Search for the cell housing the specified text and yield its (X, Y) center coordinate. 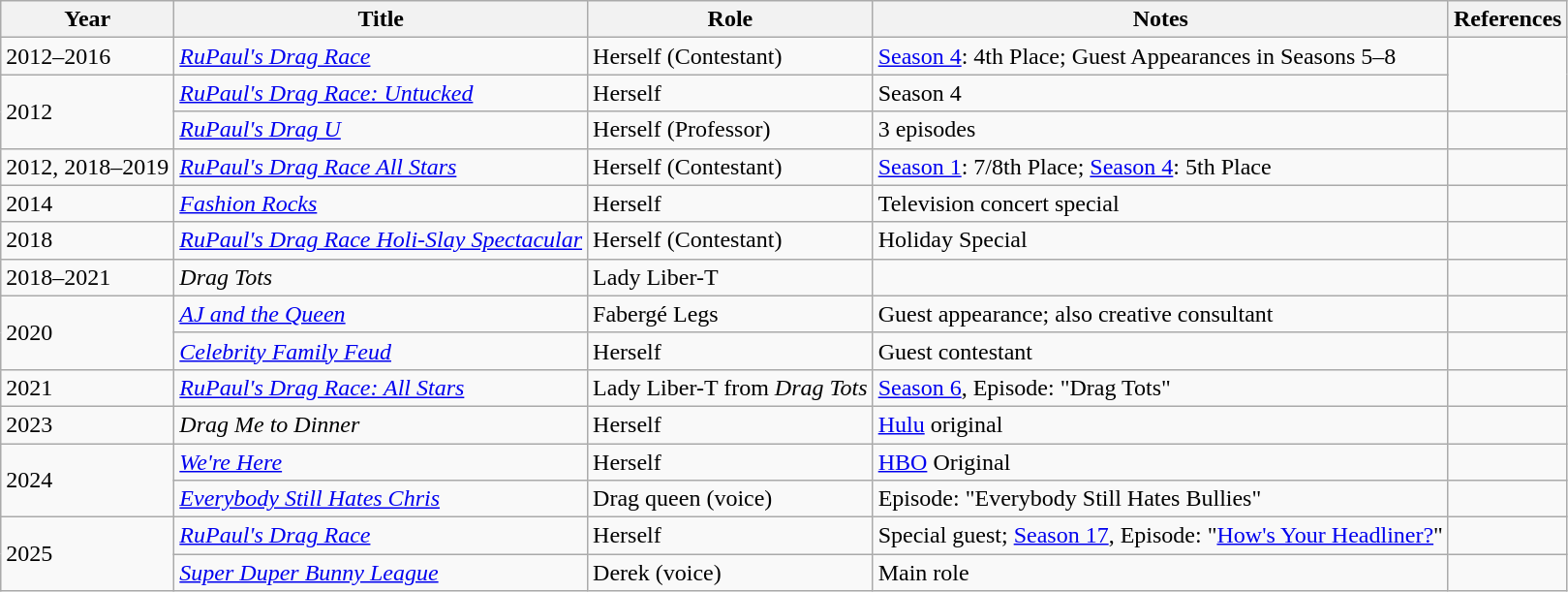
Holiday Special (1160, 240)
Everybody Still Hates Chris (382, 499)
Role (730, 19)
2014 (87, 203)
2012 (87, 111)
Guest contestant (1160, 351)
Hulu original (1160, 424)
Lady Liber-T from Drag Tots (730, 388)
Season 6, Episode: "Drag Tots" (1160, 388)
Season 1: 7/8th Place; Season 4: 5th Place (1160, 167)
References (1507, 19)
Derek (voice) (730, 573)
2012, 2018–2019 (87, 167)
RuPaul's Drag Race: All Stars (382, 388)
Drag Tots (382, 277)
Special guest; Season 17, Episode: "How's Your Headliner?" (1160, 536)
Celebrity Family Feud (382, 351)
Main role (1160, 573)
2012–2016 (87, 56)
Title (382, 19)
Season 4 (1160, 93)
AJ and the Queen (382, 314)
We're Here (382, 462)
HBO Original (1160, 462)
RuPaul's Drag Race: Untucked (382, 93)
2020 (87, 332)
2024 (87, 481)
Notes (1160, 19)
RuPaul's Drag Race Holi-Slay Spectacular (382, 240)
Super Duper Bunny League (382, 573)
Episode: "Everybody Still Hates Bullies" (1160, 499)
2023 (87, 424)
RuPaul's Drag Race All Stars (382, 167)
2018–2021 (87, 277)
Drag Me to Dinner (382, 424)
3 episodes (1160, 130)
Guest appearance; also creative consultant (1160, 314)
Season 4: 4th Place; Guest Appearances in Seasons 5–8 (1160, 56)
Television concert special (1160, 203)
2025 (87, 554)
Drag queen (voice) (730, 499)
Lady Liber-T (730, 277)
2018 (87, 240)
2021 (87, 388)
Fashion Rocks (382, 203)
Herself (Professor) (730, 130)
Year (87, 19)
RuPaul's Drag U (382, 130)
Fabergé Legs (730, 314)
